Pinpoint the cell where the given text exists, returning its (x, y) midpoint coordinate. 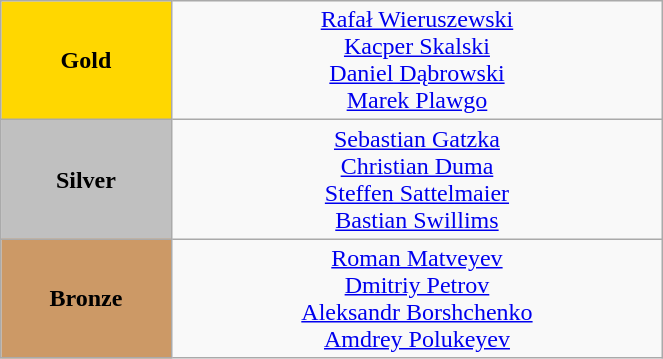
Silver (86, 180)
Sebastian GatzkaChristian DumaSteffen SattelmaierBastian Swillims (417, 180)
Roman MatveyevDmitriy PetrovAleksandr BorshchenkoAmdrey Polukeyev (417, 298)
Bronze (86, 298)
Gold (86, 60)
Rafał WieruszewskiKacper SkalskiDaniel DąbrowskiMarek Plawgo (417, 60)
